Pinpoint the cell where the given text exists, returning its (X, Y) midpoint coordinate. 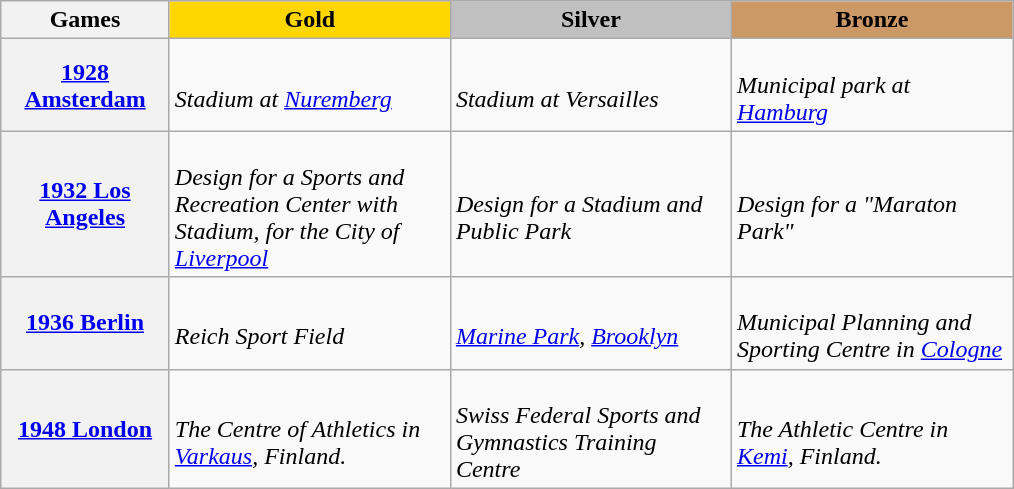
Municipal Planning and Sporting Centre in Cologne (872, 323)
Bronze (872, 20)
Design for a Stadium and Public Park (590, 204)
Marine Park, Brooklyn (590, 323)
1928 Amsterdam (86, 85)
Reich Sport Field (310, 323)
Silver (590, 20)
Games (86, 20)
The Centre of Athletics in Varkaus, Finland. (310, 428)
Gold (310, 20)
1948 London (86, 428)
Design for a "Maraton Park" (872, 204)
Design for a Sports and Recreation Center with Stadium, for the City of Liverpool (310, 204)
Stadium at Versailles (590, 85)
Stadium at Nuremberg (310, 85)
1932 Los Angeles (86, 204)
Swiss Federal Sports and Gymnastics Training Centre (590, 428)
The Athletic Centre in Kemi, Finland. (872, 428)
1936 Berlin (86, 323)
Municipal park at Hamburg (872, 85)
